Provide the (x, y) coordinate of the cell's center where the given text is located.  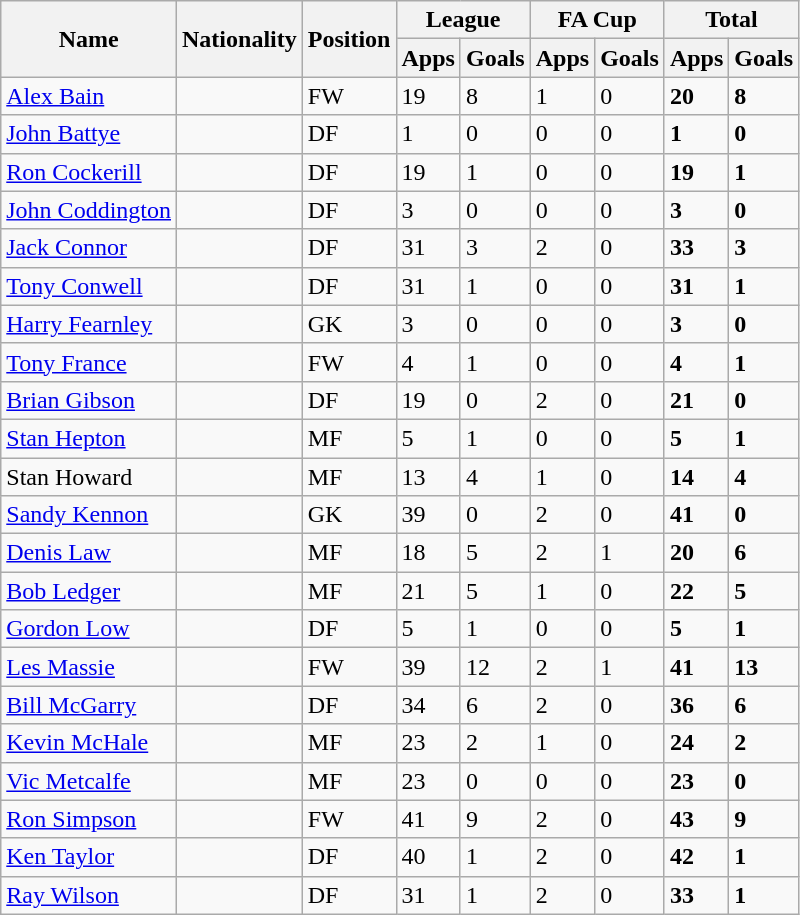
Les Massie (89, 667)
Jack Connor (89, 248)
24 (696, 743)
22 (696, 591)
12 (495, 667)
Sandy Kennon (89, 515)
League (463, 20)
Tony Conwell (89, 286)
Stan Howard (89, 477)
Total (731, 20)
Alex Bain (89, 96)
43 (696, 819)
Bill McGarry (89, 705)
Stan Hepton (89, 438)
John Coddington (89, 210)
Tony France (89, 362)
40 (428, 857)
42 (696, 857)
Position (349, 39)
Brian Gibson (89, 400)
36 (696, 705)
Harry Fearnley (89, 324)
Vic Metcalfe (89, 781)
Ray Wilson (89, 895)
John Battye (89, 134)
Name (89, 39)
Nationality (240, 39)
14 (696, 477)
34 (428, 705)
Ron Cockerill (89, 172)
Ken Taylor (89, 857)
18 (428, 553)
Bob Ledger (89, 591)
FA Cup (597, 20)
Kevin McHale (89, 743)
Denis Law (89, 553)
Ron Simpson (89, 819)
Gordon Low (89, 629)
